Extract the (X, Y) coordinate from the center of the cell holding the provided text.  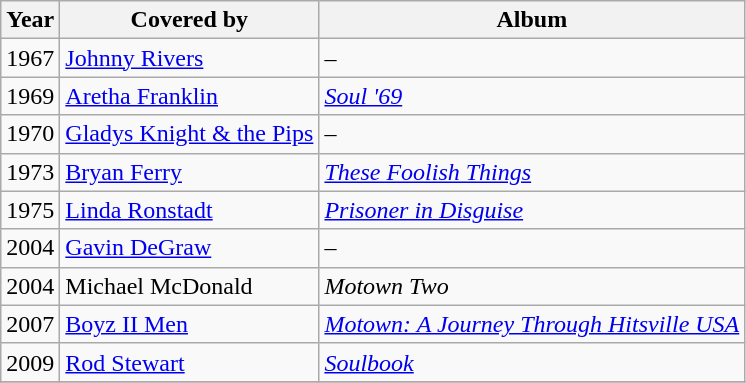
1973 (30, 172)
Year (30, 20)
Boyz II Men (190, 324)
1969 (30, 96)
Soul '69 (532, 96)
1975 (30, 210)
1970 (30, 134)
Gladys Knight & the Pips (190, 134)
Prisoner in Disguise (532, 210)
Aretha Franklin (190, 96)
Gavin DeGraw (190, 248)
Rod Stewart (190, 362)
Michael McDonald (190, 286)
2009 (30, 362)
Johnny Rivers (190, 58)
Soulbook (532, 362)
Covered by (190, 20)
Motown: A Journey Through Hitsville USA (532, 324)
These Foolish Things (532, 172)
2007 (30, 324)
Motown Two (532, 286)
Album (532, 20)
Linda Ronstadt (190, 210)
1967 (30, 58)
Bryan Ferry (190, 172)
